Scan for the cell matching the given text and deliver its [x, y] coordinate at center. 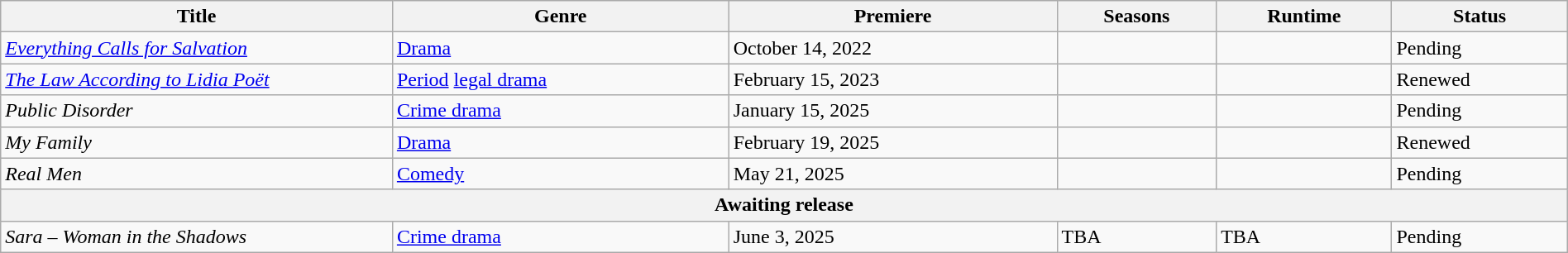
Awaiting release [784, 205]
Real Men [197, 174]
June 3, 2025 [893, 236]
Title [197, 17]
Premiere [893, 17]
Public Disorder [197, 111]
Genre [561, 17]
May 21, 2025 [893, 174]
October 14, 2022 [893, 48]
January 15, 2025 [893, 111]
Period legal drama [561, 79]
Comedy [561, 174]
The Law According to Lidia Poët [197, 79]
Sara – Woman in the Shadows [197, 236]
Seasons [1136, 17]
February 19, 2025 [893, 142]
Runtime [1304, 17]
Status [1480, 17]
My Family [197, 142]
Everything Calls for Salvation [197, 48]
February 15, 2023 [893, 79]
